Search for the cell housing the specified text and yield its (x, y) center coordinate. 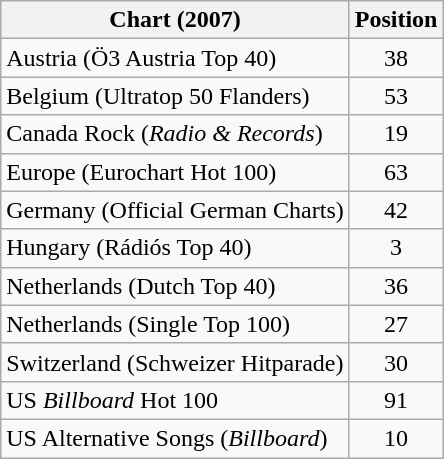
10 (396, 438)
38 (396, 58)
US Billboard Hot 100 (175, 400)
3 (396, 248)
Netherlands (Dutch Top 40) (175, 286)
42 (396, 210)
Europe (Eurochart Hot 100) (175, 172)
36 (396, 286)
US Alternative Songs (Billboard) (175, 438)
91 (396, 400)
Position (396, 20)
Hungary (Rádiós Top 40) (175, 248)
Switzerland (Schweizer Hitparade) (175, 362)
53 (396, 96)
Canada Rock (Radio & Records) (175, 134)
Austria (Ö3 Austria Top 40) (175, 58)
30 (396, 362)
Chart (2007) (175, 20)
Netherlands (Single Top 100) (175, 324)
63 (396, 172)
Germany (Official German Charts) (175, 210)
27 (396, 324)
19 (396, 134)
Belgium (Ultratop 50 Flanders) (175, 96)
